Return the (X, Y) coordinate for the center point of the cell that contains the specified text.  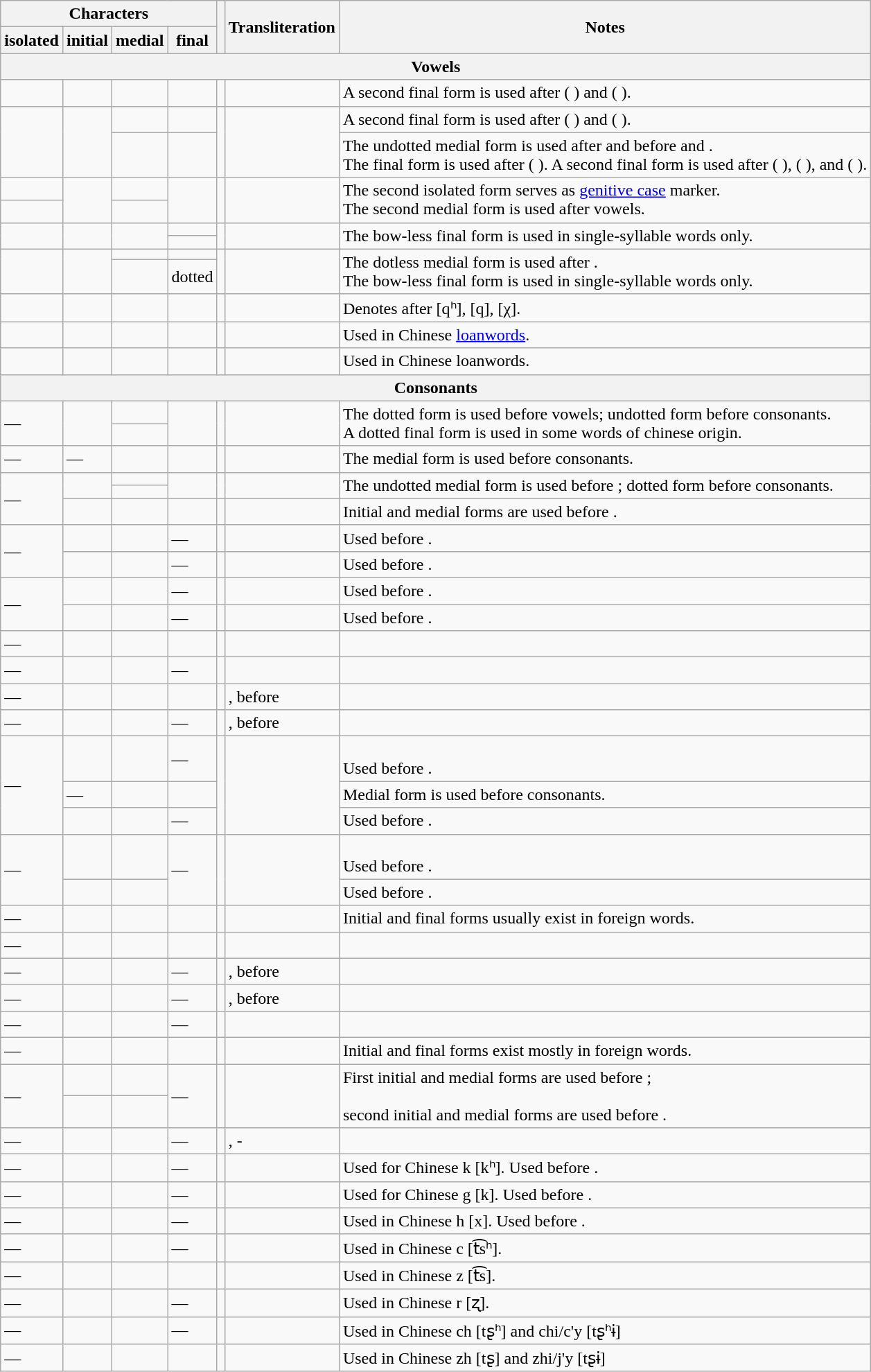
The undotted medial form is used before ; dotted form before consonants. (604, 485)
Used in Chinese h [x]. Used before . (604, 1221)
Characters (109, 14)
, - (281, 1141)
Used in Chinese r [ʐ]. (604, 1303)
The medial form is used before consonants. (604, 459)
Denotes after [qʰ], [q], [χ]. (604, 308)
Used in Chinese zh [tʂ] and zhi/j'y [tʂɨ] (604, 1358)
The second isolated form serves as genitive case marker.The second medial form is used after vowels. (604, 200)
The bow-less final form is used in single-syllable words only. (604, 236)
Medial form is used before consonants. (604, 794)
Notes (604, 27)
The undotted medial form is used after and before and .The final form is used after ( ). A second final form is used after ( ), ( ), and ( ). (604, 155)
Used in Chinese z [t͡s]. (604, 1276)
medial (140, 40)
final (193, 40)
Initial and medial forms are used before . (604, 512)
Initial and final forms exist mostly in foreign words. (604, 1050)
Used for Chinese g [k]. Used before . (604, 1195)
The dotted form is used before vowels; undotted form before consonants.A dotted final form is used in some words of chinese origin. (604, 423)
Vowels (436, 67)
isolated (32, 40)
Used in Chinese c [t͡sʰ]. (604, 1248)
dotted (193, 277)
Transliteration (281, 27)
Used in Chinese ch [tʂʰ] and chi/c'y [tʂʰɨ] (604, 1330)
Used for Chinese k [kʰ]. Used before . (604, 1168)
The dotless medial form is used after .The bow-less final form is used in single-syllable words only. (604, 272)
First initial and medial forms are used before ;second initial and medial forms are used before . (604, 1095)
Consonants (436, 388)
Initial and final forms usually exist in foreign words. (604, 919)
initial (87, 40)
